Provide the [X, Y] coordinate of the cell's center where the given text is located.  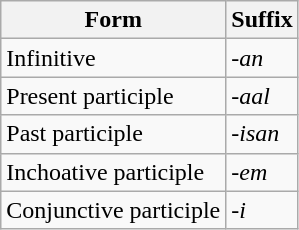
Suffix [262, 20]
-isan [262, 134]
Infinitive [114, 58]
Conjunctive participle [114, 210]
-i [262, 210]
Form [114, 20]
-an [262, 58]
Past participle [114, 134]
-aal [262, 96]
Present participle [114, 96]
Inchoative participle [114, 172]
-em [262, 172]
